For the text-containing cell, return its midpoint in (x, y) coordinate format. 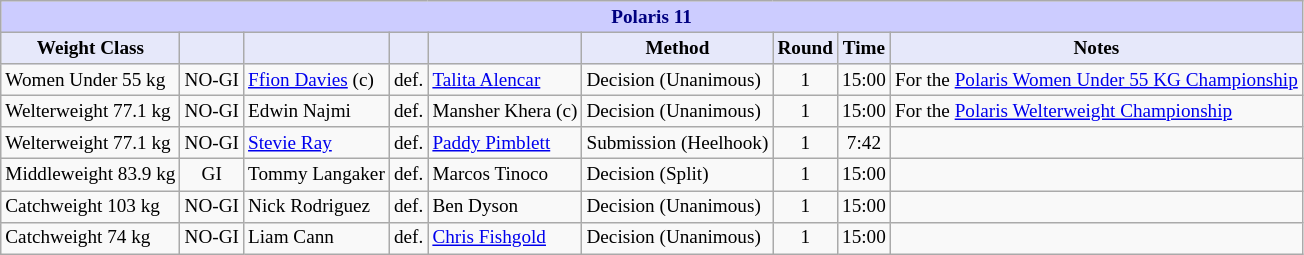
Women Under 55 kg (90, 80)
Mansher Khera (c) (505, 111)
Time (864, 48)
Round (806, 48)
7:42 (864, 143)
Chris Fishgold (505, 238)
Edwin Najmi (316, 111)
Talita Alencar (505, 80)
Marcos Tinoco (505, 175)
Submission (Heelhook) (678, 143)
Middleweight 83.9 kg (90, 175)
Tommy Langaker (316, 175)
Method (678, 48)
Ben Dyson (505, 206)
Paddy Pimblett (505, 143)
Catchweight 103 kg (90, 206)
Stevie Ray (316, 143)
Decision (Split) (678, 175)
Liam Cann (316, 238)
GI (212, 175)
Weight Class (90, 48)
Catchweight 74 kg (90, 238)
Polaris 11 (652, 17)
For the Polaris Welterweight Championship (1096, 111)
Ffion Davies (c) (316, 80)
Nick Rodriguez (316, 206)
Notes (1096, 48)
For the Polaris Women Under 55 KG Championship (1096, 80)
